Locate the cell with the specified text and output its (X, Y) center coordinate. 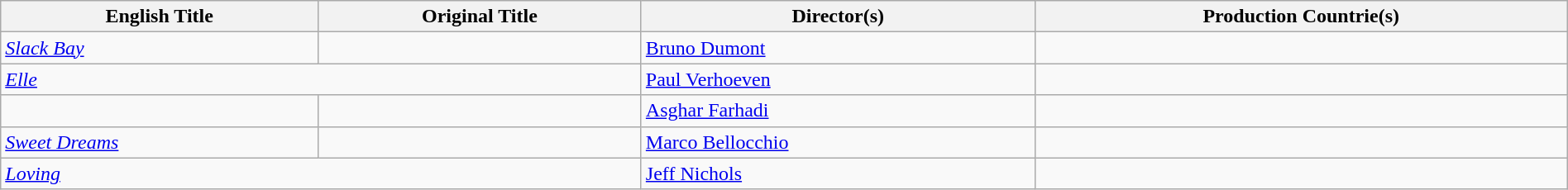
English Title (160, 17)
Production Countrie(s) (1301, 17)
Paul Verhoeven (838, 79)
Jeff Nichols (838, 173)
Slack Bay (160, 48)
Marco Bellocchio (838, 142)
Elle (321, 79)
Bruno Dumont (838, 48)
Asghar Farhadi (838, 111)
Sweet Dreams (160, 142)
Loving (321, 173)
Director(s) (838, 17)
Original Title (480, 17)
